For the text-containing cell, return its midpoint in (x, y) coordinate format. 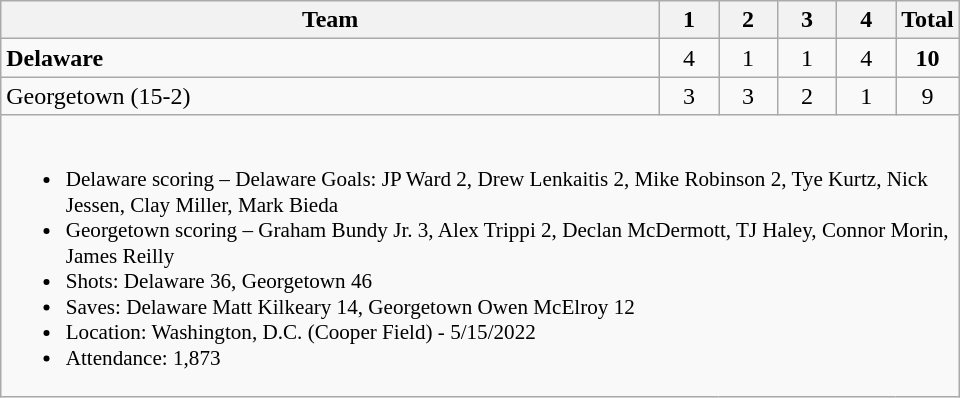
10 (928, 58)
9 (928, 96)
Delaware (330, 58)
Total (928, 20)
Georgetown (15-2) (330, 96)
Team (330, 20)
